Capture the cell that displays the provided text and extract its [x, y] central coordinate. 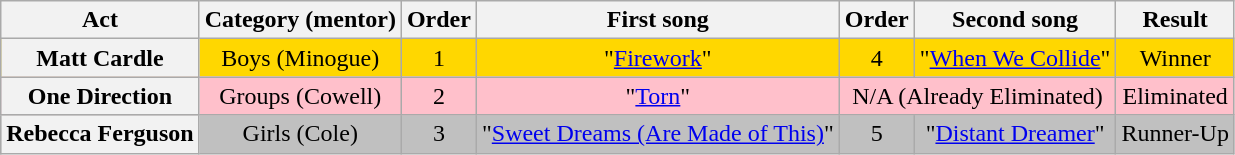
Runner-Up [1176, 134]
"Torn" [658, 96]
3 [438, 134]
Groups (Cowell) [300, 96]
Rebecca Ferguson [100, 134]
Act [100, 20]
One Direction [100, 96]
Category (mentor) [300, 20]
Eliminated [1176, 96]
5 [876, 134]
First song [658, 20]
Second song [1015, 20]
Girls (Cole) [300, 134]
"Distant Dreamer" [1015, 134]
Matt Cardle [100, 58]
Boys (Minogue) [300, 58]
1 [438, 58]
4 [876, 58]
"Sweet Dreams (Are Made of This)" [658, 134]
"When We Collide" [1015, 58]
"Firework" [658, 58]
N/A (Already Eliminated) [978, 96]
Winner [1176, 58]
2 [438, 96]
Result [1176, 20]
